Search for the cell housing the specified text and yield its (X, Y) center coordinate. 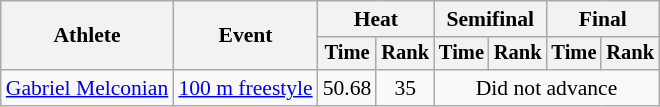
Semifinal (490, 19)
Gabriel Melconian (88, 88)
50.68 (348, 88)
35 (405, 88)
Athlete (88, 36)
100 m freestyle (245, 88)
Heat (376, 19)
Event (245, 36)
Did not advance (546, 88)
Final (603, 19)
